Capture the cell that displays the provided text and extract its [x, y] central coordinate. 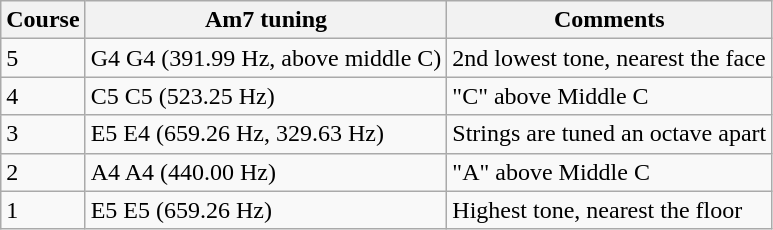
G4 G4 (391.99 Hz, above middle C) [266, 58]
E5 E4 (659.26 Hz, 329.63 Hz) [266, 134]
C5 C5 (523.25 Hz) [266, 96]
5 [43, 58]
2nd lowest tone, nearest the face [610, 58]
A4 A4 (440.00 Hz) [266, 172]
4 [43, 96]
1 [43, 210]
Highest tone, nearest the floor [610, 210]
Strings are tuned an octave apart [610, 134]
"C" above Middle C [610, 96]
3 [43, 134]
Course [43, 20]
E5 E5 (659.26 Hz) [266, 210]
"A" above Middle C [610, 172]
Comments [610, 20]
2 [43, 172]
Am7 tuning [266, 20]
